Return the (x, y) coordinate for the center point of the cell that contains the specified text.  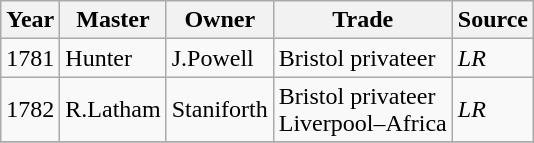
J.Powell (220, 58)
Hunter (113, 58)
1781 (30, 58)
Trade (362, 20)
Owner (220, 20)
1782 (30, 110)
Bristol privateerLiverpool–Africa (362, 110)
Master (113, 20)
Staniforth (220, 110)
Bristol privateer (362, 58)
R.Latham (113, 110)
Year (30, 20)
Source (492, 20)
